Scan for the cell matching the given text and deliver its [x, y] coordinate at center. 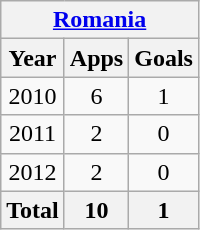
6 [96, 96]
2010 [33, 96]
Total [33, 210]
Year [33, 58]
2012 [33, 172]
Apps [96, 58]
2011 [33, 134]
10 [96, 210]
Goals [164, 58]
Romania [100, 20]
